Locate the cell with the specified text and output its [X, Y] center coordinate. 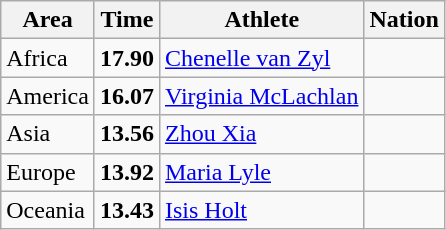
Europe [48, 172]
13.92 [126, 172]
Chenelle van Zyl [261, 58]
Isis Holt [261, 210]
America [48, 96]
Nation [404, 20]
Athlete [261, 20]
13.43 [126, 210]
Maria Lyle [261, 172]
17.90 [126, 58]
Asia [48, 134]
13.56 [126, 134]
Africa [48, 58]
Time [126, 20]
Oceania [48, 210]
Virginia McLachlan [261, 96]
Area [48, 20]
Zhou Xia [261, 134]
16.07 [126, 96]
